Locate the cell with the specified text and output its (X, Y) center coordinate. 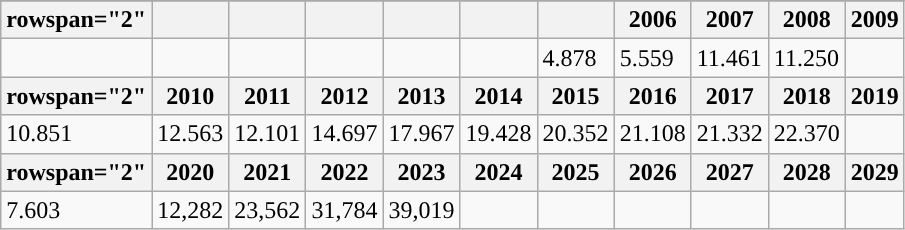
2008 (806, 20)
19.428 (498, 134)
2024 (498, 172)
2023 (422, 172)
2017 (730, 96)
4.878 (576, 58)
2027 (730, 172)
2009 (874, 20)
2007 (730, 20)
2022 (344, 172)
11.461 (730, 58)
2011 (268, 96)
17.967 (422, 134)
2029 (874, 172)
2006 (652, 20)
2016 (652, 96)
31,784 (344, 210)
2021 (268, 172)
14.697 (344, 134)
12.563 (190, 134)
12.101 (268, 134)
2020 (190, 172)
2012 (344, 96)
2028 (806, 172)
2014 (498, 96)
2019 (874, 96)
11.250 (806, 58)
20.352 (576, 134)
2013 (422, 96)
2026 (652, 172)
21.108 (652, 134)
22.370 (806, 134)
39,019 (422, 210)
2010 (190, 96)
7.603 (76, 210)
2015 (576, 96)
2018 (806, 96)
5.559 (652, 58)
12,282 (190, 210)
2025 (576, 172)
21.332 (730, 134)
10.851 (76, 134)
23,562 (268, 210)
